Pinpoint the cell where the given text exists, returning its (X, Y) midpoint coordinate. 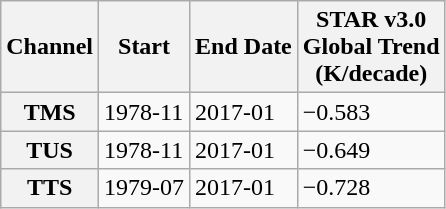
Start (144, 47)
TUS (50, 150)
End Date (244, 47)
TTS (50, 188)
−0.583 (371, 112)
Channel (50, 47)
STAR v3.0Global Trend(K/decade) (371, 47)
−0.649 (371, 150)
TMS (50, 112)
1979-07 (144, 188)
−0.728 (371, 188)
